Output the [X, Y] coordinate of the center of the cell containing the given text.  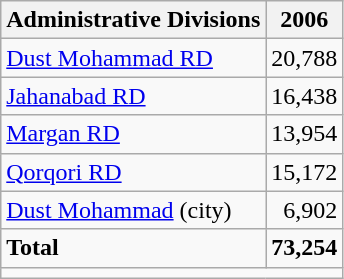
16,438 [304, 96]
73,254 [304, 248]
15,172 [304, 172]
Administrative Divisions [134, 20]
Jahanabad RD [134, 96]
Qorqori RD [134, 172]
Total [134, 248]
20,788 [304, 58]
6,902 [304, 210]
13,954 [304, 134]
Dust Mohammad RD [134, 58]
Margan RD [134, 134]
2006 [304, 20]
Dust Mohammad (city) [134, 210]
